Detect which cell encompasses the target text, then output its (X, Y) center coordinate. 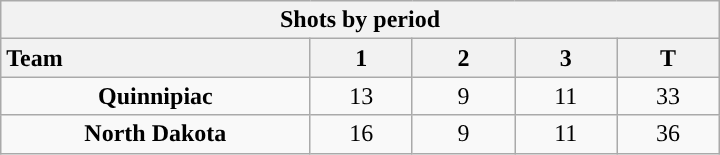
16 (361, 134)
Shots by period (360, 20)
Team (156, 58)
North Dakota (156, 134)
36 (668, 134)
2 (463, 58)
1 (361, 58)
33 (668, 96)
13 (361, 96)
3 (566, 58)
T (668, 58)
Quinnipiac (156, 96)
